Search for the cell housing the specified text and yield its (X, Y) center coordinate. 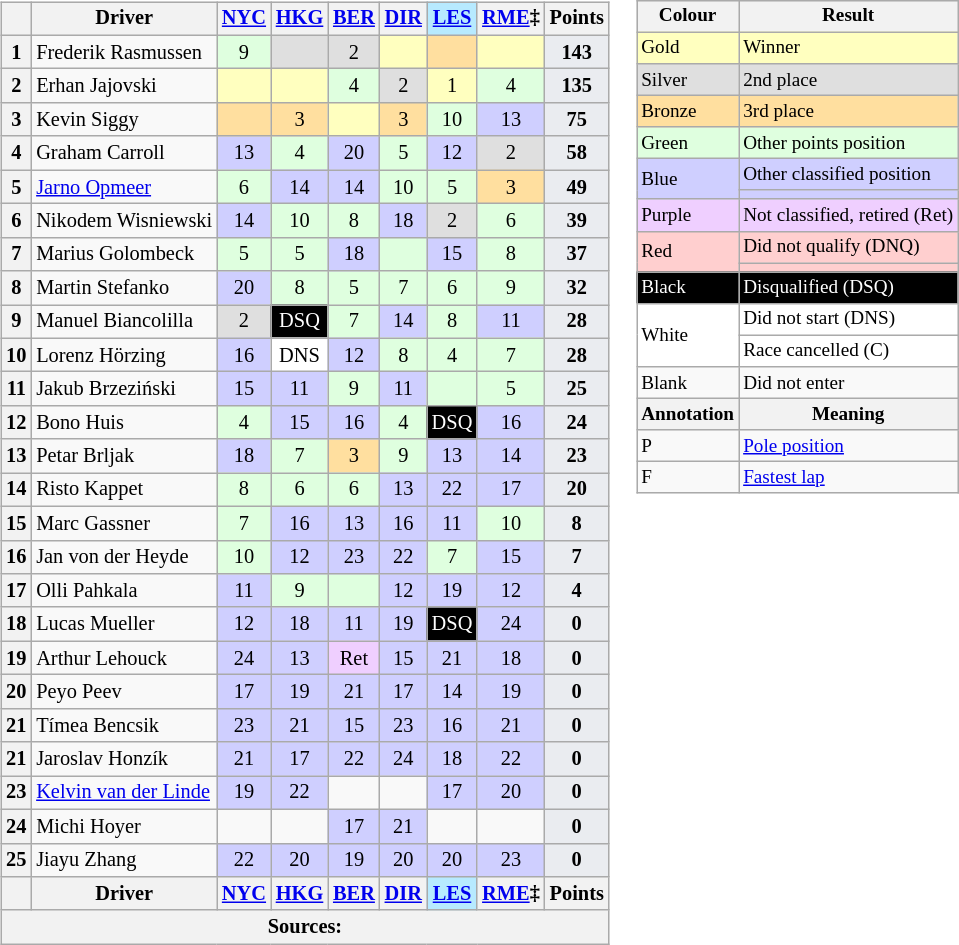
Did not qualify (DNQ) (848, 247)
Bronze (688, 111)
Bono Huis (124, 423)
49 (577, 187)
135 (577, 86)
Green (688, 143)
Pole position (848, 446)
Ret (354, 658)
Colour (688, 16)
Kelvin van der Linde (124, 793)
Arthur Lehouck (124, 658)
37 (577, 254)
Marc Gassner (124, 523)
White (688, 334)
58 (577, 153)
Purple (688, 215)
Black (688, 288)
3rd place (848, 111)
Gold (688, 48)
32 (577, 288)
Jan von der Heyde (124, 557)
Erhan Jajovski (124, 86)
Manuel Biancolilla (124, 322)
Nikodem Wisniewski (124, 221)
Michi Hoyer (124, 826)
Other classified position (848, 175)
Jiayu Zhang (124, 860)
143 (577, 52)
2nd place (848, 80)
Jarno Opmeer (124, 187)
Risto Kappet (124, 490)
Olli Pahkala (124, 591)
Winner (848, 48)
Lorenz Hörzing (124, 355)
Jakub Brzeziński (124, 389)
Result (848, 16)
Graham Carroll (124, 153)
Frederik Rasmussen (124, 52)
Did not start (DNS) (848, 319)
Peyo Peev (124, 692)
Red (688, 252)
75 (577, 120)
Petar Brljak (124, 456)
Jaroslav Honzík (124, 759)
Disqualified (DSQ) (848, 288)
Sources: (304, 927)
Fastest lap (848, 478)
Martin Stefanko (124, 288)
DNS (300, 355)
Did not enter (848, 383)
Tímea Bencsik (124, 725)
Lucas Mueller (124, 624)
P (688, 446)
Annotation (688, 414)
Not classified, retired (Ret) (848, 215)
Marius Golombeck (124, 254)
Blue (688, 180)
Race cancelled (C) (848, 351)
F (688, 478)
Silver (688, 80)
Meaning (848, 414)
Kevin Siggy (124, 120)
Blank (688, 383)
39 (577, 221)
Other points position (848, 143)
